Extract the [x, y] coordinate from the center of the cell holding the provided text.  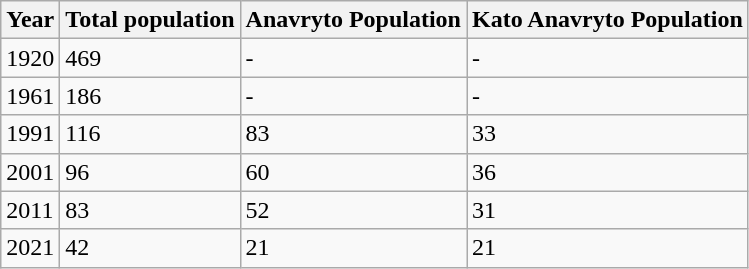
Year [30, 20]
31 [607, 210]
2011 [30, 210]
Anavryto Population [353, 20]
36 [607, 172]
Kato Anavryto Population [607, 20]
1961 [30, 96]
2021 [30, 248]
60 [353, 172]
1991 [30, 134]
52 [353, 210]
1920 [30, 58]
186 [150, 96]
116 [150, 134]
469 [150, 58]
42 [150, 248]
96 [150, 172]
2001 [30, 172]
Total population [150, 20]
33 [607, 134]
